Find where the given text appears and provide that cell's center as (x, y) coordinate. 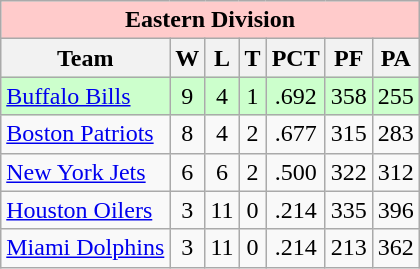
New York Jets (86, 172)
315 (348, 134)
Boston Patriots (86, 134)
T (252, 58)
312 (396, 172)
PCT (296, 58)
9 (188, 96)
Houston Oilers (86, 210)
W (188, 58)
322 (348, 172)
.500 (296, 172)
PA (396, 58)
L (222, 58)
283 (396, 134)
396 (396, 210)
362 (396, 248)
Team (86, 58)
1 (252, 96)
Buffalo Bills (86, 96)
213 (348, 248)
.692 (296, 96)
8 (188, 134)
.677 (296, 134)
Eastern Division (210, 20)
PF (348, 58)
Miami Dolphins (86, 248)
255 (396, 96)
335 (348, 210)
358 (348, 96)
